For the text-containing cell, return its midpoint in [x, y] coordinate format. 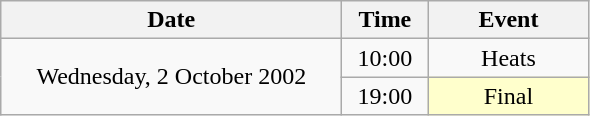
Event [508, 20]
Heats [508, 58]
Wednesday, 2 October 2002 [172, 77]
Time [385, 20]
Final [508, 96]
Date [172, 20]
10:00 [385, 58]
19:00 [385, 96]
